Pinpoint the cell where the given text exists, returning its [x, y] midpoint coordinate. 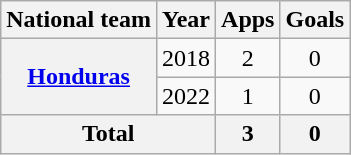
Goals [315, 20]
Honduras [79, 77]
Apps [248, 20]
2 [248, 58]
Year [186, 20]
National team [79, 20]
3 [248, 134]
1 [248, 96]
2018 [186, 58]
2022 [186, 96]
Total [108, 134]
